Locate the cell with the specified text and output its [X, Y] center coordinate. 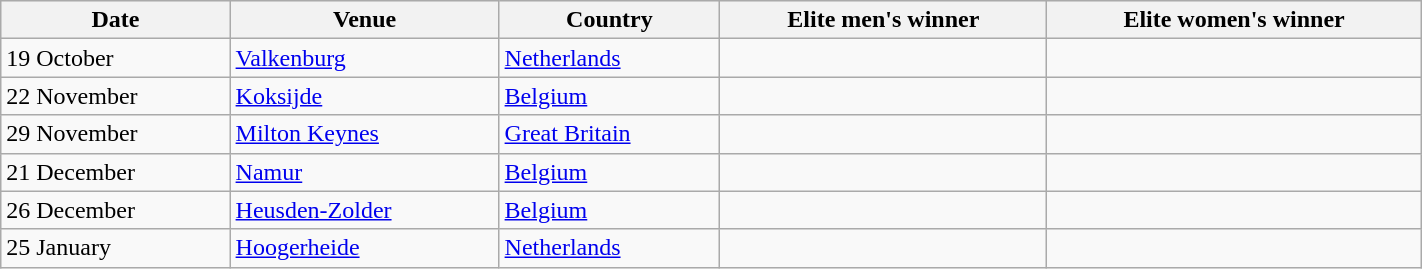
Date [116, 20]
Elite women's winner [1234, 20]
Hoogerheide [364, 248]
22 November [116, 96]
Valkenburg [364, 58]
Heusden-Zolder [364, 210]
Country [610, 20]
21 December [116, 172]
26 December [116, 210]
Koksijde [364, 96]
Elite men's winner [884, 20]
Namur [364, 172]
25 January [116, 248]
29 November [116, 134]
Venue [364, 20]
Milton Keynes [364, 134]
Great Britain [610, 134]
19 October [116, 58]
